Pinpoint the cell where the given text exists, returning its [x, y] midpoint coordinate. 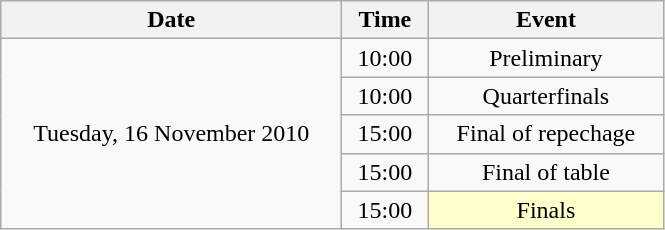
Event [546, 20]
Quarterfinals [546, 96]
Finals [546, 210]
Preliminary [546, 58]
Final of table [546, 172]
Time [385, 20]
Tuesday, 16 November 2010 [172, 134]
Final of repechage [546, 134]
Date [172, 20]
